Search for the cell housing the specified text and yield its [X, Y] center coordinate. 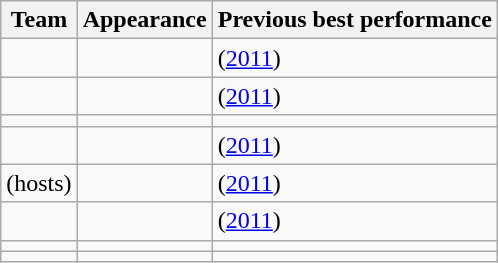
Previous best performance [354, 20]
Appearance [144, 20]
(hosts) [39, 183]
Team [39, 20]
